Provide the (x, y) coordinate of the cell's center where the given text is located.  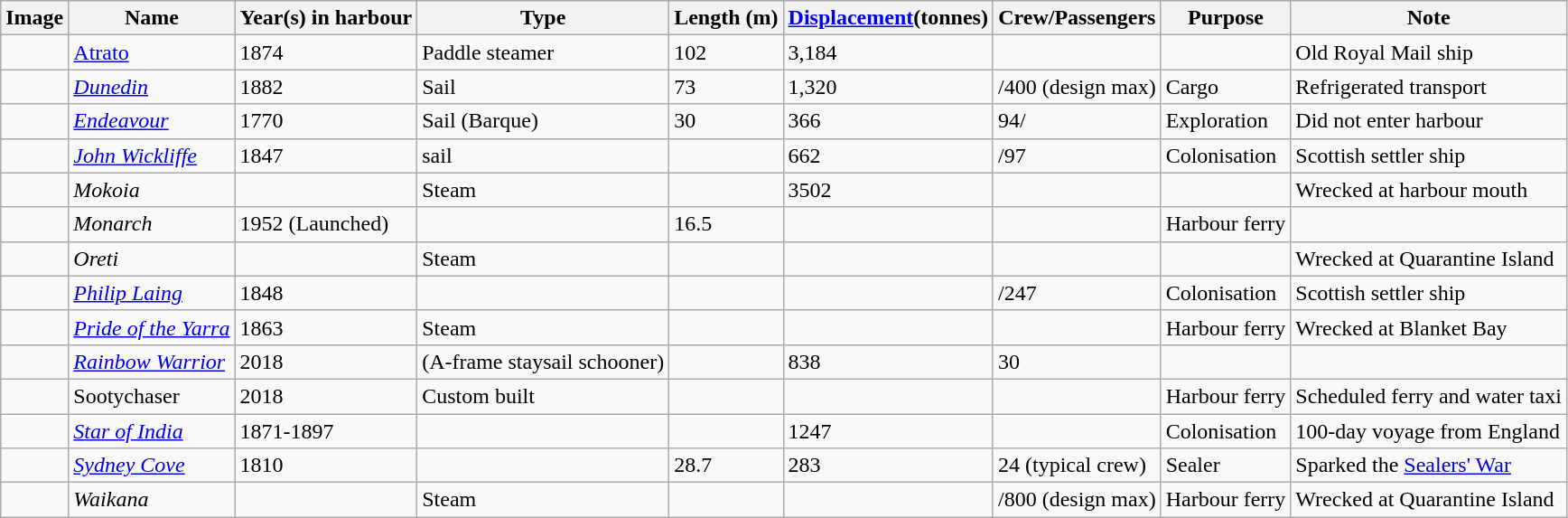
(A-frame staysail schooner) (544, 362)
1,320 (888, 87)
Sail (Barque) (544, 121)
Image (34, 18)
1863 (326, 327)
Atrato (152, 52)
94/ (1077, 121)
Star of India (152, 431)
Did not enter harbour (1429, 121)
Paddle steamer (544, 52)
Rainbow Warrior (152, 362)
662 (888, 155)
838 (888, 362)
Crew/Passengers (1077, 18)
Type (544, 18)
Sootychaser (152, 396)
Sparked the Sealers' War (1429, 466)
366 (888, 121)
Refrigerated transport (1429, 87)
Pride of the Yarra (152, 327)
1247 (888, 431)
28.7 (726, 466)
John Wickliffe (152, 155)
Scheduled ferry and water taxi (1429, 396)
Exploration (1226, 121)
Custom built (544, 396)
Waikana (152, 500)
1770 (326, 121)
Philip Laing (152, 293)
1952 (Launched) (326, 224)
1847 (326, 155)
1810 (326, 466)
283 (888, 466)
1871-1897 (326, 431)
24 (typical crew) (1077, 466)
Wrecked at Blanket Bay (1429, 327)
16.5 (726, 224)
100-day voyage from England (1429, 431)
1874 (326, 52)
Displacement(tonnes) (888, 18)
Sydney Cove (152, 466)
Sealer (1226, 466)
1882 (326, 87)
Note (1429, 18)
Purpose (1226, 18)
73 (726, 87)
/247 (1077, 293)
Mokoia (152, 190)
/800 (design max) (1077, 500)
3502 (888, 190)
Oreti (152, 259)
sail (544, 155)
/97 (1077, 155)
1848 (326, 293)
Sail (544, 87)
Year(s) in harbour (326, 18)
Name (152, 18)
Monarch (152, 224)
3,184 (888, 52)
Cargo (1226, 87)
102 (726, 52)
/400 (design max) (1077, 87)
Length (m) (726, 18)
Dunedin (152, 87)
Old Royal Mail ship (1429, 52)
Wrecked at harbour mouth (1429, 190)
Endeavour (152, 121)
